Return [X, Y] of the center of cell containing provided text 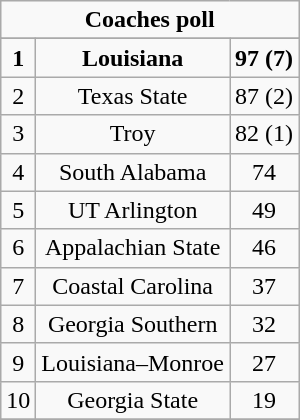
27 [264, 362]
46 [264, 248]
Louisiana [133, 58]
6 [18, 248]
South Alabama [133, 172]
2 [18, 96]
Coastal Carolina [133, 286]
Appalachian State [133, 248]
Louisiana–Monroe [133, 362]
32 [264, 324]
Troy [133, 134]
Texas State [133, 96]
10 [18, 400]
97 (7) [264, 58]
19 [264, 400]
7 [18, 286]
74 [264, 172]
9 [18, 362]
37 [264, 286]
Georgia State [133, 400]
4 [18, 172]
Georgia Southern [133, 324]
Coaches poll [150, 20]
UT Arlington [133, 210]
5 [18, 210]
49 [264, 210]
3 [18, 134]
1 [18, 58]
8 [18, 324]
87 (2) [264, 96]
82 (1) [264, 134]
